Extract the (x, y) coordinate from the center of the cell holding the provided text.  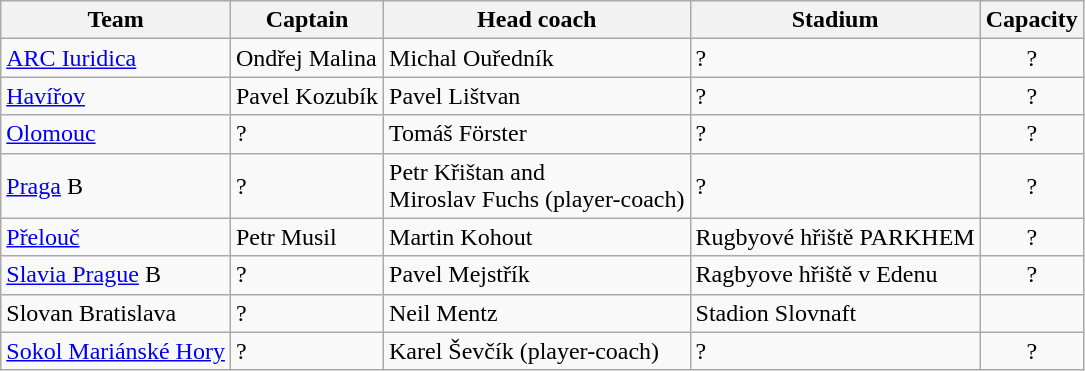
Havířov (116, 96)
Ragbyove hřiště v Edenu (835, 275)
Olomouc (116, 134)
Team (116, 20)
Petr Musil (306, 237)
Capacity (1032, 20)
Stadium (835, 20)
Pavel Mejstřík (537, 275)
Praga B (116, 186)
Ondřej Malina (306, 58)
Petr Křištan and Miroslav Fuchs (player-coach) (537, 186)
Rugbyové hřiště PARKHEM (835, 237)
Pavel Lištvan (537, 96)
Přelouč (116, 237)
Neil Mentz (537, 313)
Karel Ševčík (player-coach) (537, 351)
Slovan Bratislava (116, 313)
Pavel Kozubík (306, 96)
Sokol Mariánské Hory (116, 351)
Head coach (537, 20)
Tomáš Förster (537, 134)
Slavia Prague B (116, 275)
ARC Iuridica (116, 58)
Michal Ouředník (537, 58)
Captain (306, 20)
Stadion Slovnaft (835, 313)
Martin Kohout (537, 237)
